Find where the given text appears and provide that cell's center as (x, y) coordinate. 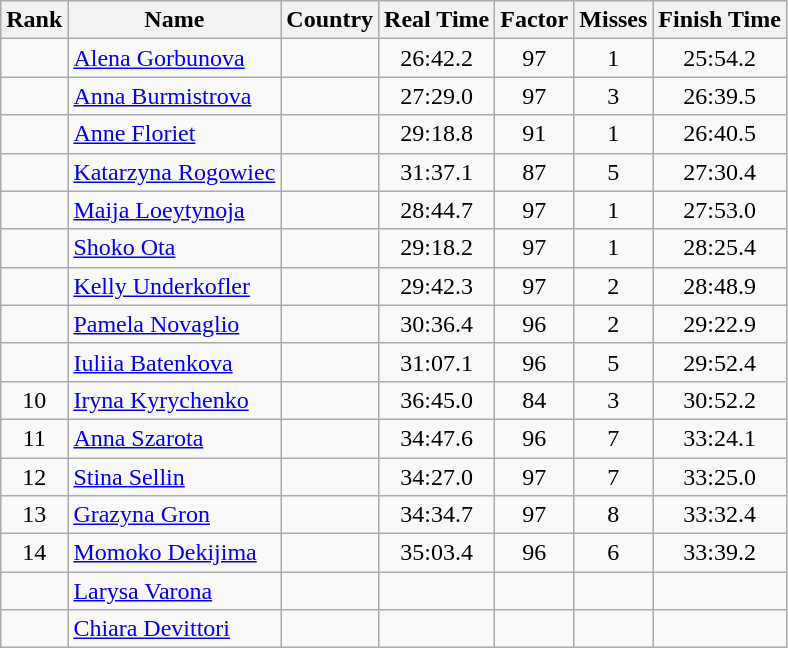
29:22.9 (720, 324)
34:34.7 (437, 515)
14 (34, 553)
33:24.1 (720, 438)
Factor (534, 20)
27:30.4 (720, 172)
34:47.6 (437, 438)
Kelly Underkofler (174, 286)
13 (34, 515)
Katarzyna Rogowiec (174, 172)
33:25.0 (720, 477)
34:27.0 (437, 477)
31:37.1 (437, 172)
Anna Szarota (174, 438)
11 (34, 438)
28:44.7 (437, 210)
Anne Floriet (174, 134)
29:18.2 (437, 248)
Anna Burmistrova (174, 96)
8 (614, 515)
31:07.1 (437, 362)
84 (534, 400)
29:52.4 (720, 362)
Momoko Dekijima (174, 553)
Country (330, 20)
36:45.0 (437, 400)
33:39.2 (720, 553)
10 (34, 400)
87 (534, 172)
25:54.2 (720, 58)
Maija Loeytynoja (174, 210)
Stina Sellin (174, 477)
27:53.0 (720, 210)
Real Time (437, 20)
91 (534, 134)
6 (614, 553)
26:39.5 (720, 96)
30:52.2 (720, 400)
Iryna Kyrychenko (174, 400)
Iuliia Batenkova (174, 362)
26:42.2 (437, 58)
33:32.4 (720, 515)
Finish Time (720, 20)
28:25.4 (720, 248)
Larysa Varona (174, 591)
Misses (614, 20)
Pamela Novaglio (174, 324)
27:29.0 (437, 96)
Grazyna Gron (174, 515)
Alena Gorbunova (174, 58)
26:40.5 (720, 134)
29:18.8 (437, 134)
12 (34, 477)
Rank (34, 20)
30:36.4 (437, 324)
Name (174, 20)
28:48.9 (720, 286)
29:42.3 (437, 286)
Chiara Devittori (174, 629)
Shoko Ota (174, 248)
35:03.4 (437, 553)
